For the text-containing cell, return its midpoint in [x, y] coordinate format. 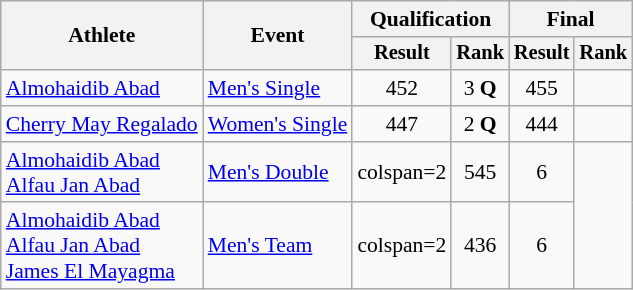
3 Q [480, 88]
452 [402, 88]
2 Q [480, 124]
Final [570, 19]
455 [542, 88]
Men's Single [278, 88]
Almohaidib Abad Alfau Jan Abad James El Mayagma [102, 246]
447 [402, 124]
Event [278, 36]
Almohaidib Abad Alfau Jan Abad [102, 172]
545 [480, 172]
Women's Single [278, 124]
Men's Double [278, 172]
Almohaidib Abad [102, 88]
Men's Team [278, 246]
Qualification [430, 19]
444 [542, 124]
Athlete [102, 36]
Cherry May Regalado [102, 124]
436 [480, 246]
